For the text-containing cell, return its midpoint in [X, Y] coordinate format. 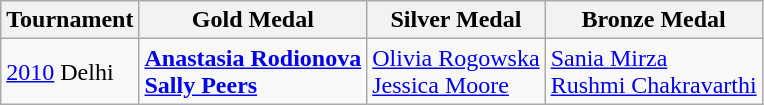
Gold Medal [253, 20]
Sania Mirza Rushmi Chakravarthi [654, 72]
Silver Medal [456, 20]
Bronze Medal [654, 20]
2010 Delhi [70, 72]
Anastasia Rodionova Sally Peers [253, 72]
Tournament [70, 20]
Olivia Rogowska Jessica Moore [456, 72]
